Return (x, y) of the center of cell containing provided text 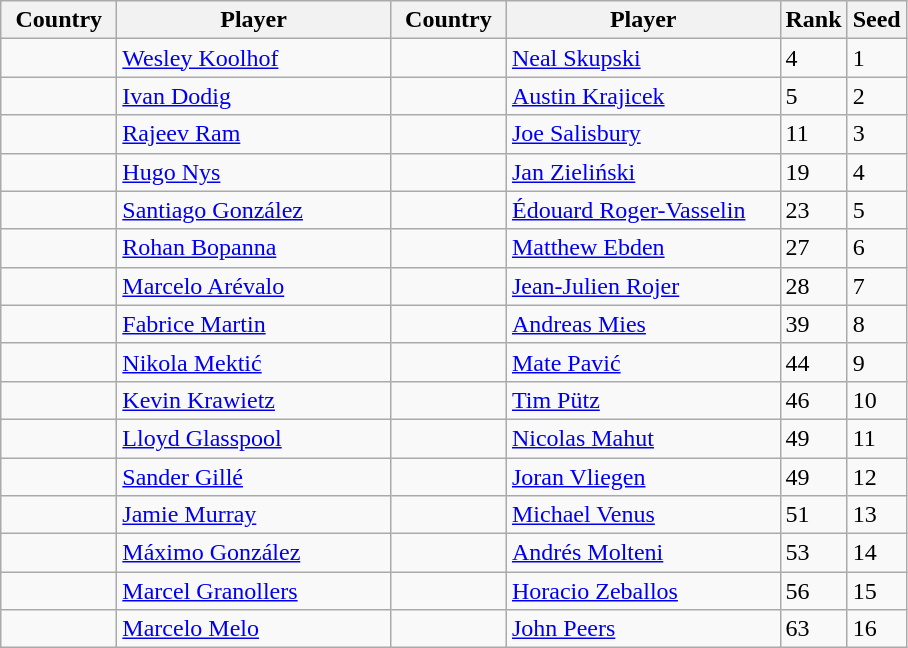
Horacio Zeballos (643, 591)
John Peers (643, 629)
Matthew Ebden (643, 248)
Tim Pütz (643, 400)
Marcel Granollers (254, 591)
Joe Salisbury (643, 134)
3 (876, 134)
8 (876, 324)
Michael Venus (643, 515)
16 (876, 629)
56 (814, 591)
Marcelo Arévalo (254, 286)
Seed (876, 20)
Joran Vliegen (643, 477)
27 (814, 248)
Nicolas Mahut (643, 438)
51 (814, 515)
63 (814, 629)
39 (814, 324)
28 (814, 286)
Marcelo Melo (254, 629)
Neal Skupski (643, 58)
46 (814, 400)
Santiago González (254, 210)
Austin Krajicek (643, 96)
Jan Zieliński (643, 172)
Sander Gillé (254, 477)
1 (876, 58)
Rank (814, 20)
Andrés Molteni (643, 553)
Jean-Julien Rojer (643, 286)
Lloyd Glasspool (254, 438)
Rajeev Ram (254, 134)
Máximo González (254, 553)
19 (814, 172)
Rohan Bopanna (254, 248)
10 (876, 400)
Ivan Dodig (254, 96)
6 (876, 248)
53 (814, 553)
15 (876, 591)
Hugo Nys (254, 172)
Nikola Mektić (254, 362)
2 (876, 96)
Mate Pavić (643, 362)
14 (876, 553)
9 (876, 362)
Fabrice Martin (254, 324)
12 (876, 477)
Édouard Roger-Vasselin (643, 210)
23 (814, 210)
13 (876, 515)
Jamie Murray (254, 515)
Kevin Krawietz (254, 400)
7 (876, 286)
44 (814, 362)
Andreas Mies (643, 324)
Wesley Koolhof (254, 58)
